Capture the cell that displays the provided text and extract its (X, Y) central coordinate. 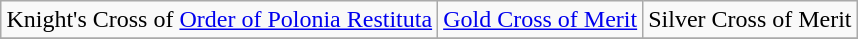
Gold Cross of Merit (540, 20)
Knight's Cross of Order of Polonia Restituta (220, 20)
Silver Cross of Merit (750, 20)
